For the text-containing cell, return its midpoint in [x, y] coordinate format. 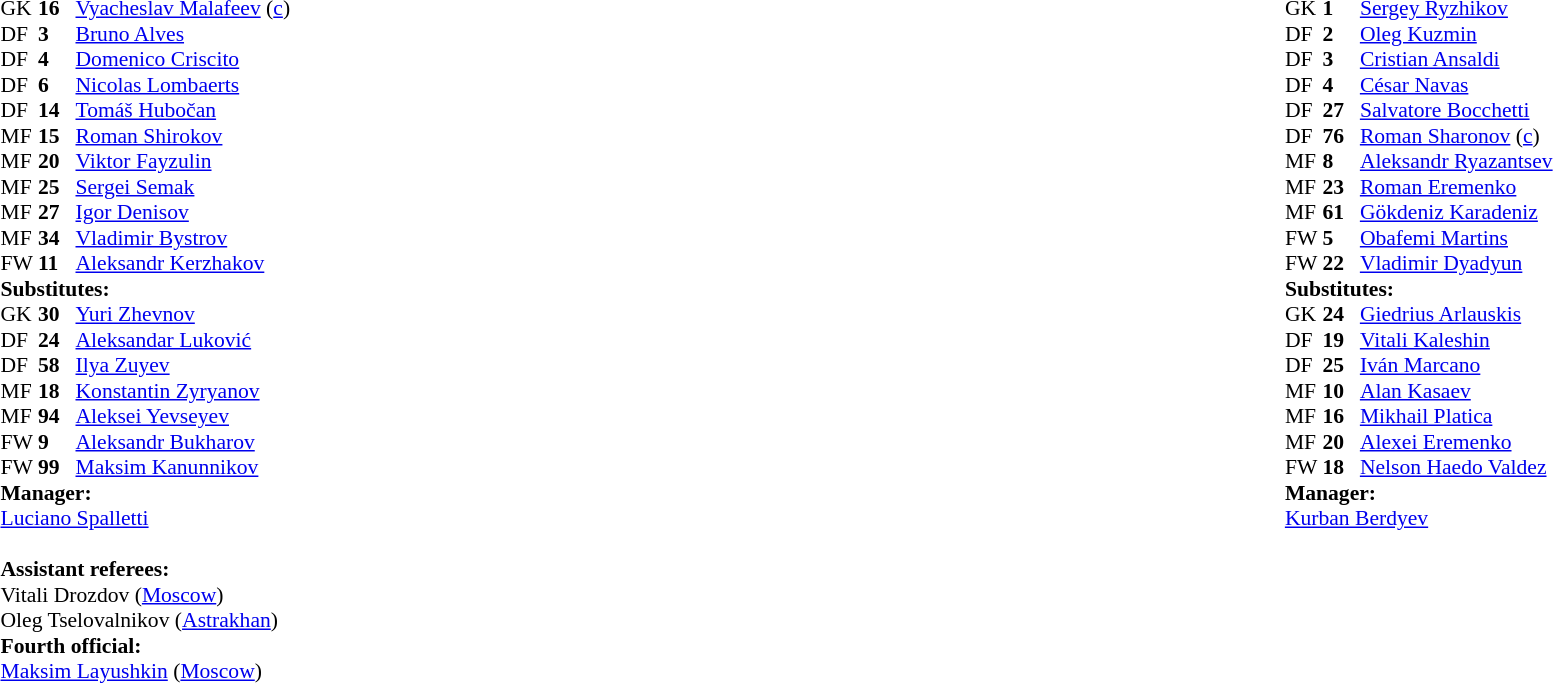
14 [57, 111]
Bruno Alves [184, 34]
8 [1341, 161]
5 [1341, 238]
Vladimir Bystrov [184, 238]
Vitali Kaleshin [1456, 340]
Iván Marcano [1456, 365]
6 [57, 85]
Aleksandr Kerzhakov [184, 263]
19 [1341, 340]
Nelson Haedo Valdez [1456, 467]
Alexei Eremenko [1456, 442]
Aleksandar Luković [184, 340]
76 [1341, 136]
Vladimir Dyadyun [1456, 263]
34 [57, 238]
Salvatore Bocchetti [1456, 111]
Aleksei Yevseyev [184, 417]
Konstantin Zyryanov [184, 391]
Maksim Kanunnikov [184, 467]
11 [57, 263]
23 [1341, 187]
Domenico Criscito [184, 59]
Igor Denisov [184, 213]
22 [1341, 263]
10 [1341, 391]
Sergei Semak [184, 187]
Gökdeniz Karadeniz [1456, 213]
Aleksandr Bukharov [184, 442]
Kurban Berdyev [1419, 519]
2 [1341, 34]
58 [57, 365]
Nicolas Lombaerts [184, 85]
Alan Kasaev [1456, 391]
Roman Shirokov [184, 136]
Tomáš Hubočan [184, 111]
Ilya Zuyev [184, 365]
9 [57, 442]
Yuri Zhevnov [184, 315]
61 [1341, 213]
Viktor Fayzulin [184, 161]
94 [57, 417]
Oleg Kuzmin [1456, 34]
Obafemi Martins [1456, 238]
99 [57, 467]
Giedrius Arlauskis [1456, 315]
Roman Eremenko [1456, 187]
30 [57, 315]
15 [57, 136]
Roman Sharonov (c) [1456, 136]
Mikhail Platica [1456, 417]
Aleksandr Ryazantsev [1456, 161]
César Navas [1456, 85]
Cristian Ansaldi [1456, 59]
16 [1341, 417]
